Determine the (x, y) coordinate at the center of the cell enclosing the given text.  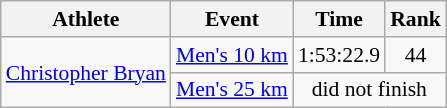
44 (416, 55)
1:53:22.9 (339, 55)
did not finish (370, 90)
Time (339, 19)
Athlete (86, 19)
Event (232, 19)
Rank (416, 19)
Men's 10 km (232, 55)
Christopher Bryan (86, 72)
Men's 25 km (232, 90)
